Determine the [X, Y] coordinate at the center of the cell enclosing the given text.  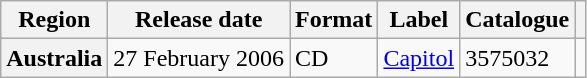
3575032 [518, 58]
Capitol [419, 58]
Format [334, 20]
CD [334, 58]
Catalogue [518, 20]
Australia [54, 58]
27 February 2006 [199, 58]
Label [419, 20]
Release date [199, 20]
Region [54, 20]
